Return the [X, Y] coordinate for the center point of the cell that contains the specified text.  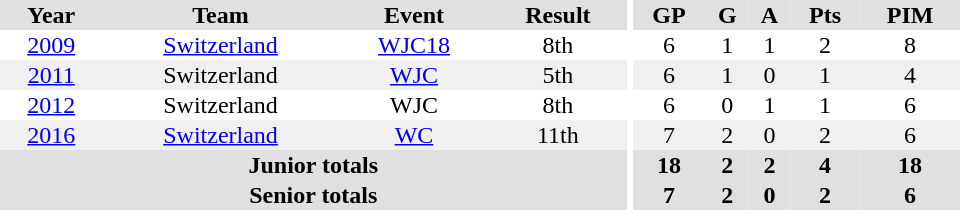
WJC18 [414, 45]
2012 [51, 105]
Pts [825, 15]
Senior totals [314, 195]
Year [51, 15]
Team [220, 15]
8 [910, 45]
2011 [51, 75]
A [770, 15]
11th [558, 135]
Event [414, 15]
Junior totals [314, 165]
2009 [51, 45]
2016 [51, 135]
GP [670, 15]
5th [558, 75]
PIM [910, 15]
G [728, 15]
WC [414, 135]
Result [558, 15]
